Return (x, y) of the center of cell containing provided text 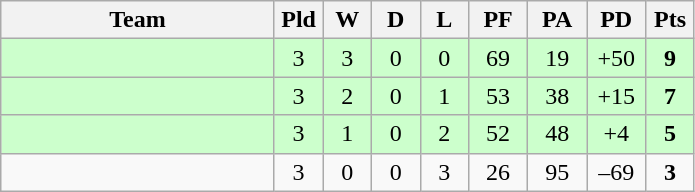
+50 (616, 58)
Team (138, 20)
38 (558, 96)
95 (558, 172)
PA (558, 20)
19 (558, 58)
5 (670, 134)
PD (616, 20)
52 (498, 134)
–69 (616, 172)
+15 (616, 96)
L (444, 20)
9 (670, 58)
69 (498, 58)
+4 (616, 134)
53 (498, 96)
W (348, 20)
PF (498, 20)
48 (558, 134)
Pts (670, 20)
D (396, 20)
Pld (298, 20)
7 (670, 96)
26 (498, 172)
